Identify which cell holds the provided text, then report its (x, y) central coordinate. 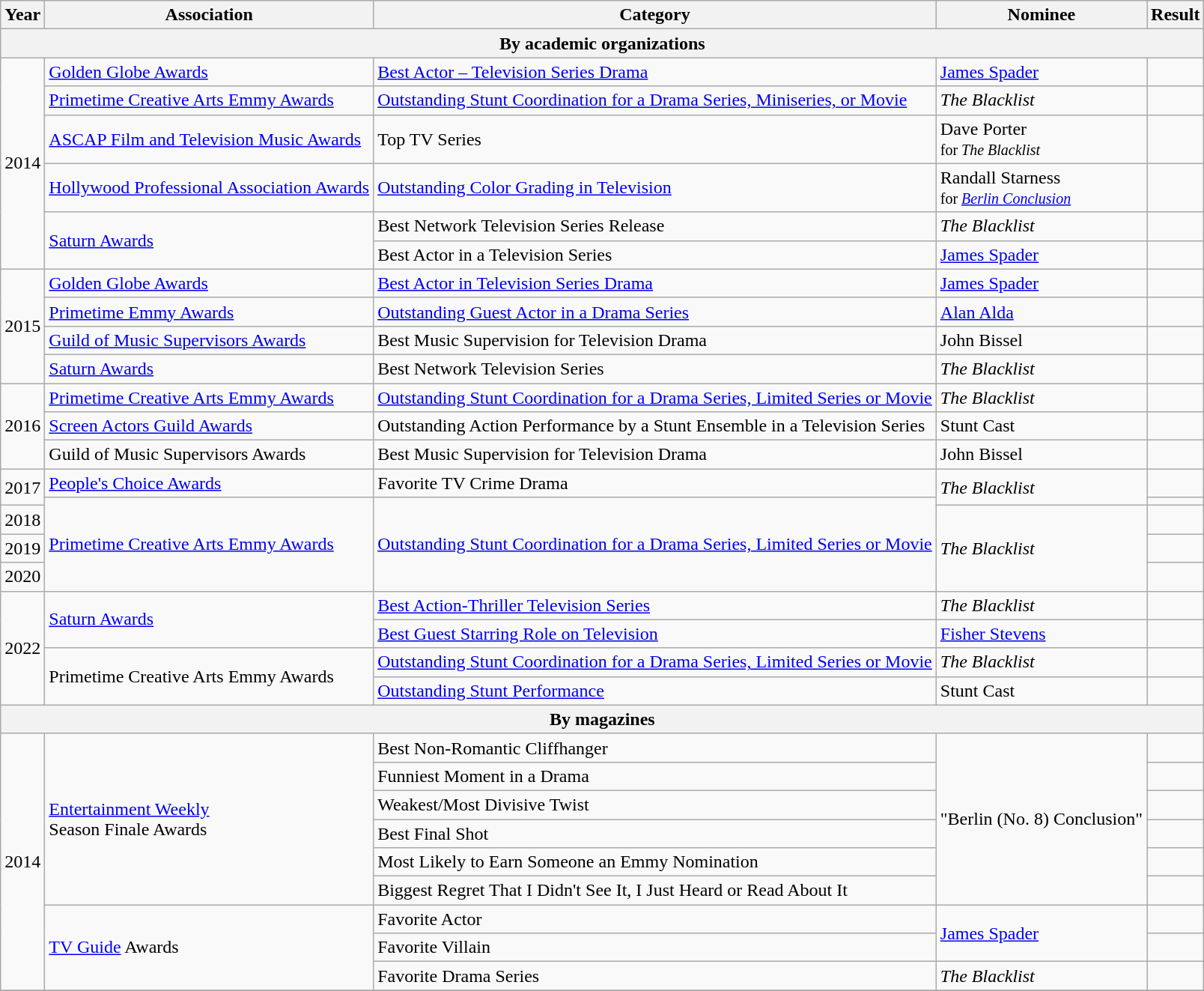
Outstanding Color Grading in Television (655, 187)
Outstanding Stunt Performance (655, 691)
Outstanding Guest Actor in a Drama Series (655, 312)
Best Final Shot (655, 834)
Year (22, 15)
Best Actor – Television Series Drama (655, 72)
2015 (22, 326)
Fisher Stevens (1041, 634)
2016 (22, 426)
Favorite Actor (655, 919)
2018 (22, 520)
2022 (22, 648)
Favorite TV Crime Drama (655, 483)
Best Actor in Television Series Drama (655, 283)
Result (1176, 15)
Best Actor in a Television Series (655, 255)
By magazines (602, 719)
Association (210, 15)
Primetime Emmy Awards (210, 312)
By academic organizations (602, 43)
2019 (22, 548)
Nominee (1041, 15)
Best Non-Romantic Cliffhanger (655, 748)
Best Guest Starring Role on Television (655, 634)
Randall Starness for Berlin Conclusion (1041, 187)
Best Network Television Series Release (655, 226)
Funniest Moment in a Drama (655, 776)
Weakest/Most Divisive Twist (655, 804)
Alan Alda (1041, 312)
Best Network Television Series (655, 369)
"Berlin (No. 8) Conclusion" (1041, 819)
Category (655, 15)
ASCAP Film and Television Music Awards (210, 139)
Dave Porterfor The Blacklist (1041, 139)
TV Guide Awards (210, 948)
Top TV Series (655, 139)
Screen Actors Guild Awards (210, 426)
Outstanding Stunt Coordination for a Drama Series, Miniseries, or Movie (655, 100)
Favorite Drama Series (655, 976)
2020 (22, 577)
Best Action-Thriller Television Series (655, 605)
Entertainment WeeklySeason Finale Awards (210, 819)
Outstanding Action Performance by a Stunt Ensemble in a Television Series (655, 426)
Most Likely to Earn Someone an Emmy Nomination (655, 862)
People's Choice Awards (210, 483)
Favorite Villain (655, 948)
2017 (22, 487)
Hollywood Professional Association Awards (210, 187)
Biggest Regret That I Didn't See It, I Just Heard or Read About It (655, 891)
